Output the (X, Y) coordinate of the center of the cell containing the given text.  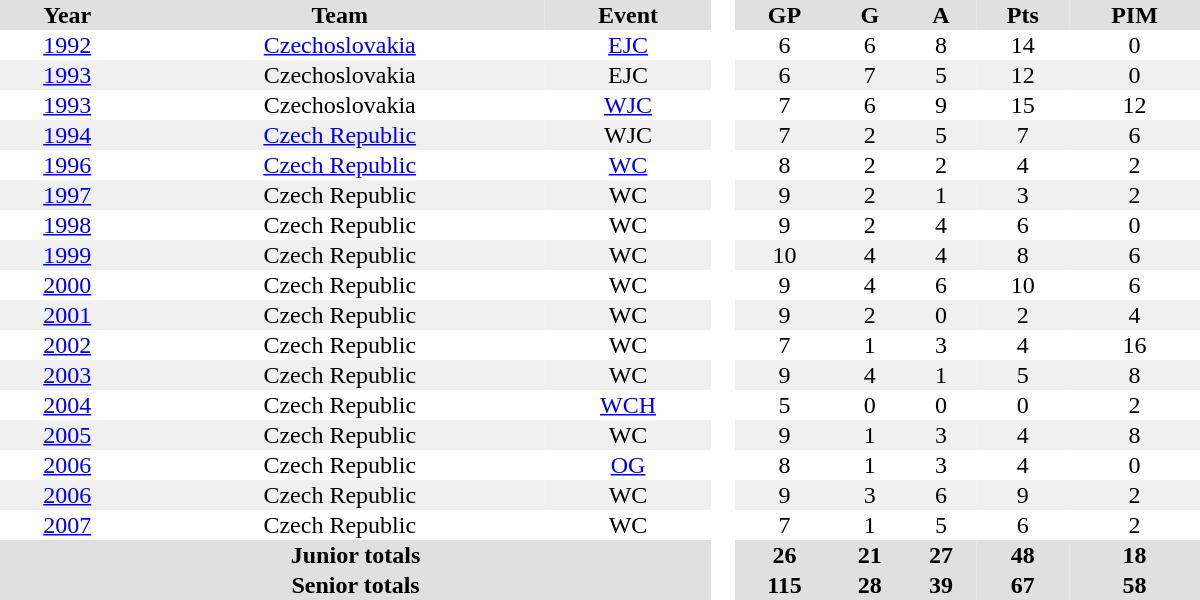
1992 (68, 45)
115 (784, 585)
Team (340, 15)
58 (1134, 585)
27 (940, 555)
GP (784, 15)
OG (628, 465)
A (940, 15)
WCH (628, 405)
Event (628, 15)
Pts (1023, 15)
1994 (68, 135)
26 (784, 555)
Year (68, 15)
28 (870, 585)
67 (1023, 585)
39 (940, 585)
21 (870, 555)
Junior totals (356, 555)
2005 (68, 435)
1996 (68, 165)
2004 (68, 405)
16 (1134, 345)
48 (1023, 555)
2001 (68, 315)
PIM (1134, 15)
1997 (68, 195)
18 (1134, 555)
2003 (68, 375)
1998 (68, 225)
2007 (68, 525)
2000 (68, 285)
15 (1023, 105)
14 (1023, 45)
G (870, 15)
2002 (68, 345)
Senior totals (356, 585)
1999 (68, 255)
